Return the [X, Y] coordinate for the center point of the cell that contains the specified text.  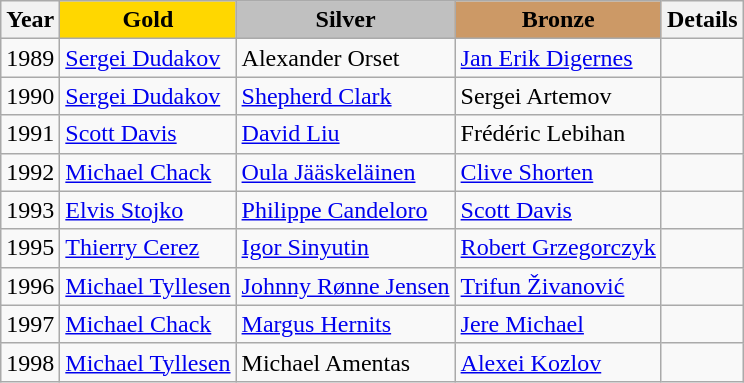
1993 [30, 210]
David Liu [346, 134]
1997 [30, 324]
Philippe Candeloro [346, 210]
Thierry Cerez [148, 248]
Sergei Artemov [558, 96]
1991 [30, 134]
Igor Sinyutin [346, 248]
1995 [30, 248]
Trifun Živanović [558, 286]
Jere Michael [558, 324]
Johnny Rønne Jensen [346, 286]
Clive Shorten [558, 172]
Michael Amentas [346, 362]
Elvis Stojko [148, 210]
1992 [30, 172]
Oula Jääskeläinen [346, 172]
1996 [30, 286]
1998 [30, 362]
Margus Hernits [346, 324]
Robert Grzegorczyk [558, 248]
Gold [148, 20]
Details [702, 20]
Frédéric Lebihan [558, 134]
Jan Erik Digernes [558, 58]
Alexander Orset [346, 58]
Year [30, 20]
Bronze [558, 20]
Silver [346, 20]
Alexei Kozlov [558, 362]
1990 [30, 96]
Shepherd Clark [346, 96]
1989 [30, 58]
